Return (X, Y) of the center of cell containing provided text 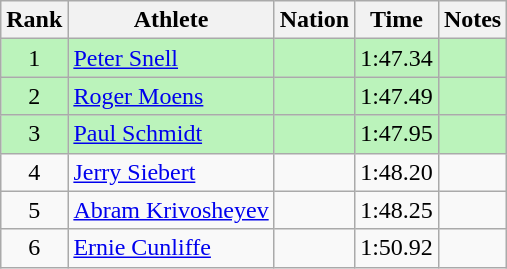
Roger Moens (171, 96)
Jerry Siebert (171, 172)
1:48.25 (397, 210)
2 (34, 96)
Athlete (171, 20)
Peter Snell (171, 58)
3 (34, 134)
Ernie Cunliffe (171, 248)
Rank (34, 20)
5 (34, 210)
1:47.34 (397, 58)
Notes (472, 20)
6 (34, 248)
Nation (314, 20)
4 (34, 172)
1:50.92 (397, 248)
1:47.49 (397, 96)
1:47.95 (397, 134)
Abram Krivosheyev (171, 210)
1 (34, 58)
Paul Schmidt (171, 134)
1:48.20 (397, 172)
Time (397, 20)
